Extract the (x, y) coordinate from the center of the cell holding the provided text.  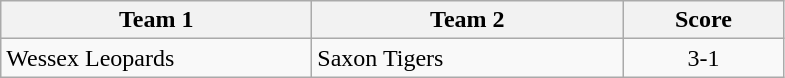
Saxon Tigers (468, 58)
Score (704, 20)
3-1 (704, 58)
Team 2 (468, 20)
Wessex Leopards (156, 58)
Team 1 (156, 20)
